Locate the cell with the specified text and output its [X, Y] center coordinate. 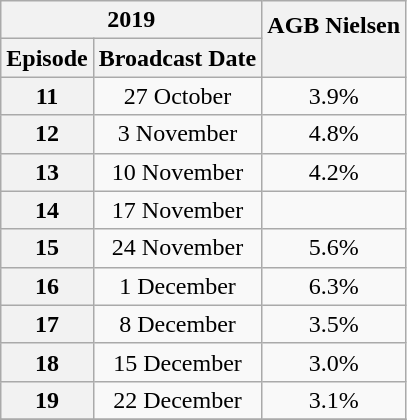
8 December [178, 324]
3.0% [334, 362]
3.9% [334, 96]
15 [47, 248]
6.3% [334, 286]
Broadcast Date [178, 58]
10 November [178, 172]
3.5% [334, 324]
14 [47, 210]
1 December [178, 286]
15 December [178, 362]
4.8% [334, 134]
4.2% [334, 172]
18 [47, 362]
16 [47, 286]
24 November [178, 248]
11 [47, 96]
22 December [178, 400]
17 November [178, 210]
2019 [132, 20]
3.1% [334, 400]
AGB Nielsen [334, 39]
3 November [178, 134]
12 [47, 134]
17 [47, 324]
19 [47, 400]
5.6% [334, 248]
13 [47, 172]
27 October [178, 96]
Episode [47, 58]
